Scan for the cell matching the given text and deliver its (X, Y) coordinate at center. 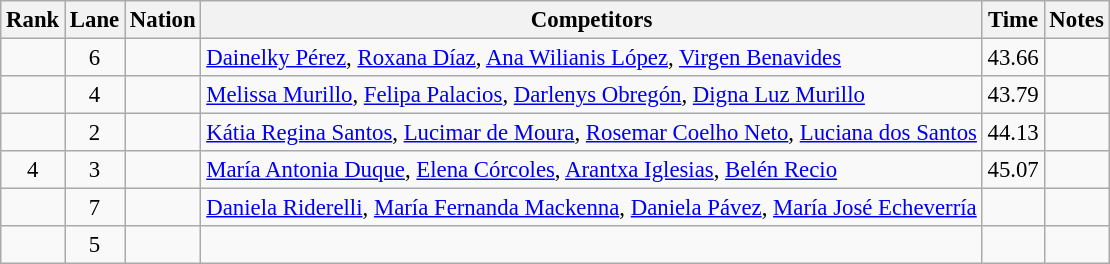
7 (95, 208)
2 (95, 133)
Notes (1076, 20)
Lane (95, 20)
Rank (33, 20)
6 (95, 58)
43.79 (1013, 95)
43.66 (1013, 58)
Melissa Murillo, Felipa Palacios, Darlenys Obregón, Digna Luz Murillo (592, 95)
María Antonia Duque, Elena Córcoles, Arantxa Iglesias, Belén Recio (592, 170)
3 (95, 170)
Time (1013, 20)
Dainelky Pérez, Roxana Díaz, Ana Wilianis López, Virgen Benavides (592, 58)
Competitors (592, 20)
Kátia Regina Santos, Lucimar de Moura, Rosemar Coelho Neto, Luciana dos Santos (592, 133)
45.07 (1013, 170)
Nation (163, 20)
Daniela Riderelli, María Fernanda Mackenna, Daniela Pávez, María José Echeverría (592, 208)
44.13 (1013, 133)
5 (95, 245)
